Scan for the cell matching the given text and deliver its (x, y) coordinate at center. 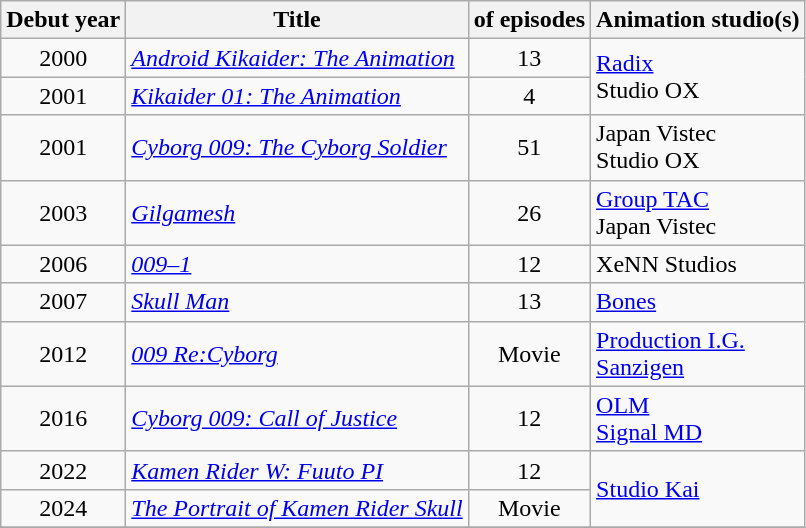
Studio Kai (698, 489)
009 Re:Cyborg (297, 354)
Kamen Rider W: Fuuto PI (297, 470)
Gilgamesh (297, 212)
26 (529, 212)
Japan VistecStudio OX (698, 148)
OLMSignal MD (698, 418)
2003 (64, 212)
2006 (64, 264)
2007 (64, 302)
Cyborg 009: The Cyborg Soldier (297, 148)
2016 (64, 418)
2000 (64, 58)
Kikaider 01: The Animation (297, 96)
Debut year (64, 20)
Animation studio(s) (698, 20)
Cyborg 009: Call of Justice (297, 418)
of episodes (529, 20)
The Portrait of Kamen Rider Skull (297, 508)
51 (529, 148)
XeNN Studios (698, 264)
RadixStudio OX (698, 77)
009–1 (297, 264)
4 (529, 96)
2012 (64, 354)
Bones (698, 302)
Skull Man (297, 302)
Android Kikaider: The Animation (297, 58)
2024 (64, 508)
Production I.G.Sanzigen (698, 354)
2022 (64, 470)
Title (297, 20)
Group TACJapan Vistec (698, 212)
